Capture the cell that displays the provided text and extract its [X, Y] central coordinate. 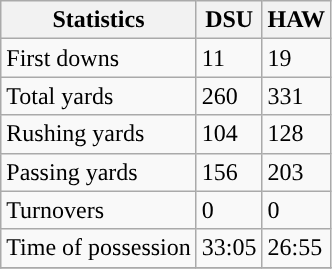
11 [229, 58]
331 [296, 96]
Passing yards [99, 172]
19 [296, 58]
26:55 [296, 248]
203 [296, 172]
Statistics [99, 20]
Total yards [99, 96]
Rushing yards [99, 134]
104 [229, 134]
First downs [99, 58]
HAW [296, 20]
33:05 [229, 248]
DSU [229, 20]
Time of possession [99, 248]
Turnovers [99, 210]
128 [296, 134]
260 [229, 96]
156 [229, 172]
